Extract the [x, y] coordinate from the center of the cell holding the provided text.  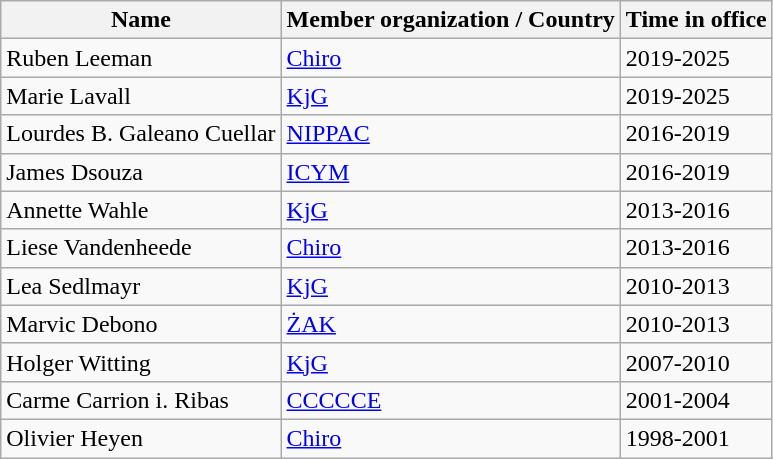
NIPPAC [450, 134]
Holger Witting [141, 362]
1998-2001 [696, 438]
Lourdes B. Galeano Cuellar [141, 134]
Lea Sedlmayr [141, 286]
Liese Vandenheede [141, 248]
Marie Lavall [141, 96]
James Dsouza [141, 172]
Member organization / Country [450, 20]
Olivier Heyen [141, 438]
ICYM [450, 172]
2001-2004 [696, 400]
CCCCCE [450, 400]
Name [141, 20]
Marvic Debono [141, 324]
Annette Wahle [141, 210]
Carme Carrion i. Ribas [141, 400]
2007-2010 [696, 362]
Time in office [696, 20]
Ruben Leeman [141, 58]
ŻAK [450, 324]
